Scan for the cell matching the given text and deliver its (X, Y) coordinate at center. 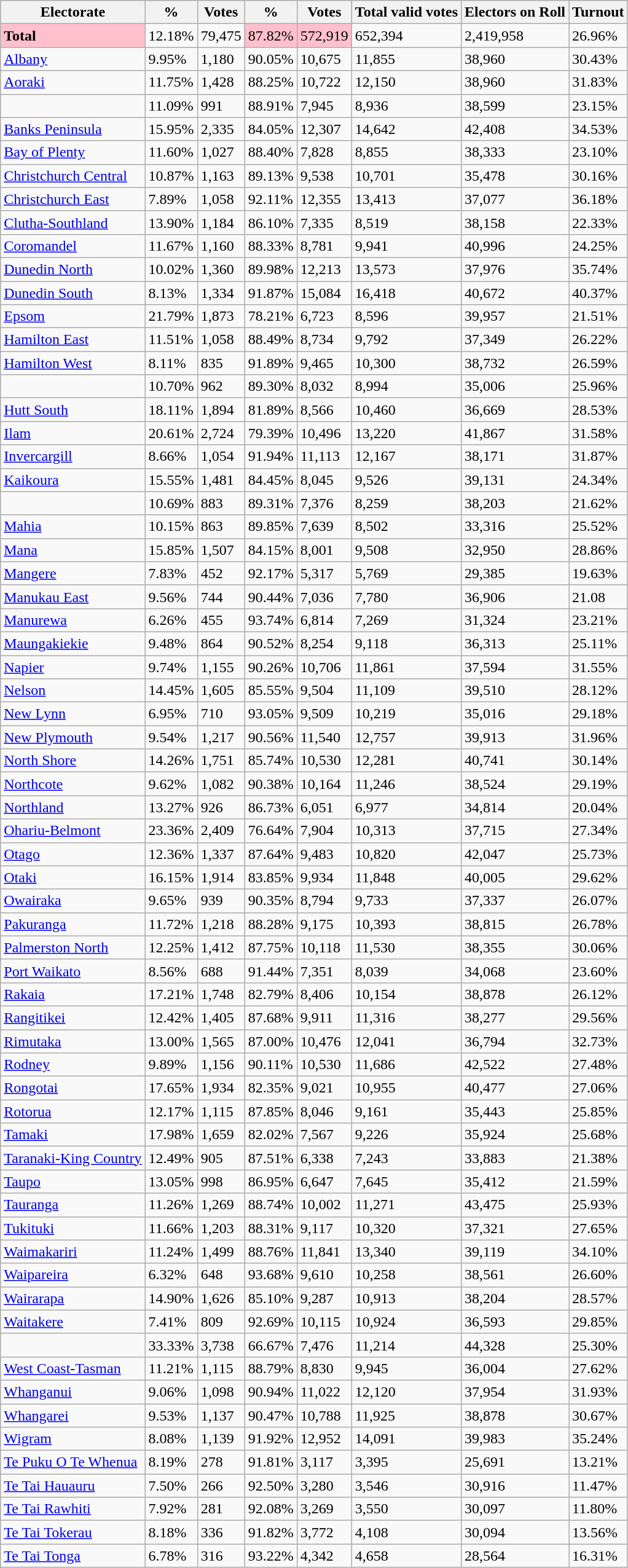
88.33% (270, 246)
90.44% (270, 597)
66.67% (270, 1345)
25.85% (599, 1111)
8.08% (171, 1439)
1,027 (221, 152)
4,342 (324, 1556)
2,335 (221, 129)
36,004 (515, 1368)
11,925 (406, 1415)
455 (221, 620)
11,109 (406, 691)
10,820 (406, 854)
13.56% (599, 1532)
9.74% (171, 667)
688 (221, 971)
11,271 (406, 1205)
78.21% (270, 316)
Te Puku O Te Whenua (73, 1462)
38,599 (515, 106)
10,706 (324, 667)
91.82% (270, 1532)
88.79% (270, 1368)
7,351 (324, 971)
2,724 (221, 433)
38,815 (515, 924)
23.60% (599, 971)
25.93% (599, 1205)
90.52% (270, 643)
Total valid votes (406, 12)
11.66% (171, 1228)
Hamilton West (73, 363)
Aoraki (73, 82)
Taranaki-King Country (73, 1158)
1,334 (221, 293)
11,113 (324, 457)
905 (221, 1158)
29.62% (599, 877)
21.08 (599, 597)
16.31% (599, 1556)
25.68% (599, 1135)
1,155 (221, 667)
10,924 (406, 1322)
11,540 (324, 737)
42,047 (515, 854)
26.60% (599, 1275)
37,715 (515, 831)
43,475 (515, 1205)
40,996 (515, 246)
87.64% (270, 854)
9,526 (406, 480)
29.19% (599, 784)
Ohariu-Belmont (73, 831)
1,507 (221, 550)
883 (221, 503)
79,475 (221, 36)
37,321 (515, 1228)
28.57% (599, 1298)
Wigram (73, 1439)
572,919 (324, 36)
84.05% (270, 129)
11,848 (406, 877)
9,508 (406, 550)
8,994 (406, 386)
10,788 (324, 1415)
835 (221, 363)
32,950 (515, 550)
90.35% (270, 901)
26.59% (599, 363)
86.10% (270, 222)
28.53% (599, 410)
11,855 (406, 59)
10,476 (324, 1041)
39,913 (515, 737)
35,412 (515, 1182)
33.33% (171, 1345)
13,340 (406, 1252)
9,610 (324, 1275)
25.30% (599, 1345)
27.62% (599, 1368)
Rongotai (73, 1088)
38,524 (515, 784)
Albany (73, 59)
37,954 (515, 1392)
13.21% (599, 1462)
8,519 (406, 222)
1,412 (221, 947)
Port Waikato (73, 971)
9,226 (406, 1135)
3,546 (406, 1486)
91.87% (270, 293)
76.64% (270, 831)
93.68% (270, 1275)
11.60% (171, 152)
36,593 (515, 1322)
31,324 (515, 620)
6.95% (171, 714)
12,355 (324, 199)
38,158 (515, 222)
9,021 (324, 1088)
91.44% (270, 971)
25.52% (599, 527)
12,150 (406, 82)
24.25% (599, 246)
5,769 (406, 573)
11,530 (406, 947)
926 (221, 807)
9,733 (406, 901)
37,349 (515, 340)
1,337 (221, 854)
Manurewa (73, 620)
1,054 (221, 457)
29.18% (599, 714)
27.34% (599, 831)
26.07% (599, 901)
Christchurch Central (73, 176)
9.89% (171, 1065)
10,154 (406, 994)
Pakuranga (73, 924)
38,277 (515, 1017)
40.37% (599, 293)
25.11% (599, 643)
19.63% (599, 573)
89.13% (270, 176)
37,077 (515, 199)
12,281 (406, 761)
23.10% (599, 152)
12,041 (406, 1041)
316 (221, 1556)
38,333 (515, 152)
9,175 (324, 924)
Coromandel (73, 246)
7.41% (171, 1322)
93.22% (270, 1556)
30.16% (599, 176)
9,538 (324, 176)
10,258 (406, 1275)
Electors on Roll (515, 12)
9,934 (324, 877)
28,564 (515, 1556)
1,405 (221, 1017)
12,757 (406, 737)
Rakaia (73, 994)
10,320 (406, 1228)
9,911 (324, 1017)
89.98% (270, 269)
9.48% (171, 643)
336 (221, 1532)
10.69% (171, 503)
2,409 (221, 831)
9.06% (171, 1392)
18.11% (171, 410)
10,300 (406, 363)
8.13% (171, 293)
2,419,958 (515, 36)
31.83% (599, 82)
Hamilton East (73, 340)
39,510 (515, 691)
Turnout (599, 12)
21.79% (171, 316)
8,596 (406, 316)
30,094 (515, 1532)
42,522 (515, 1065)
278 (221, 1462)
92.08% (270, 1509)
7.50% (171, 1486)
90.11% (270, 1065)
12,952 (324, 1439)
11.21% (171, 1368)
85.74% (270, 761)
8,046 (324, 1111)
6,051 (324, 807)
13,573 (406, 269)
39,119 (515, 1252)
15,084 (324, 293)
25,691 (515, 1462)
40,741 (515, 761)
1,139 (221, 1439)
11.24% (171, 1252)
Hutt South (73, 410)
14,091 (406, 1439)
7,269 (406, 620)
9,504 (324, 691)
38,203 (515, 503)
Invercargill (73, 457)
10,496 (324, 433)
32.73% (599, 1041)
88.49% (270, 340)
8,045 (324, 480)
New Plymouth (73, 737)
30.67% (599, 1415)
16.15% (171, 877)
Mangere (73, 573)
3,395 (406, 1462)
21.38% (599, 1158)
28.86% (599, 550)
10,393 (406, 924)
87.00% (270, 1041)
38,732 (515, 363)
33,316 (515, 527)
11,841 (324, 1252)
10,219 (406, 714)
Kaikoura (73, 480)
1,137 (221, 1415)
Taupo (73, 1182)
Nelson (73, 691)
10.70% (171, 386)
710 (221, 714)
10,313 (406, 831)
Christchurch East (73, 199)
8.56% (171, 971)
36,906 (515, 597)
Whanganui (73, 1392)
11,214 (406, 1345)
7,335 (324, 222)
25.73% (599, 854)
36,669 (515, 410)
10,164 (324, 784)
14.45% (171, 691)
17.21% (171, 994)
6,977 (406, 807)
3,280 (324, 1486)
35,443 (515, 1111)
88.76% (270, 1252)
92.50% (270, 1486)
84.45% (270, 480)
12,307 (324, 129)
26.12% (599, 994)
91.94% (270, 457)
81.89% (270, 410)
31.93% (599, 1392)
38,204 (515, 1298)
86.73% (270, 807)
34,814 (515, 807)
36,794 (515, 1041)
1,873 (221, 316)
40,672 (515, 293)
Waimakariri (73, 1252)
17.65% (171, 1088)
17.98% (171, 1135)
Rimutaka (73, 1041)
10,115 (324, 1322)
7.89% (171, 199)
13,413 (406, 199)
12,167 (406, 457)
42,408 (515, 129)
3,738 (221, 1345)
8,830 (324, 1368)
20.61% (171, 433)
1,751 (221, 761)
9.54% (171, 737)
10,722 (324, 82)
281 (221, 1509)
88.40% (270, 152)
10.02% (171, 269)
87.85% (270, 1111)
14.26% (171, 761)
7.92% (171, 1509)
35,924 (515, 1135)
8,259 (406, 503)
Otago (73, 854)
27.06% (599, 1088)
34.10% (599, 1252)
90.94% (270, 1392)
8,039 (406, 971)
10,002 (324, 1205)
7.83% (171, 573)
7,036 (324, 597)
33,883 (515, 1158)
13.05% (171, 1182)
Tauranga (73, 1205)
29.85% (599, 1322)
1,163 (221, 176)
7,828 (324, 152)
10,118 (324, 947)
6,814 (324, 620)
1,082 (221, 784)
1,428 (221, 82)
91.92% (270, 1439)
85.10% (270, 1298)
3,550 (406, 1509)
82.35% (270, 1088)
6.32% (171, 1275)
7,567 (324, 1135)
36,313 (515, 643)
37,976 (515, 269)
Palmerston North (73, 947)
6.78% (171, 1556)
30,916 (515, 1486)
39,983 (515, 1439)
23.21% (599, 620)
20.04% (599, 807)
Bay of Plenty (73, 152)
1,156 (221, 1065)
10,701 (406, 176)
452 (221, 573)
12.42% (171, 1017)
38,171 (515, 457)
8,794 (324, 901)
11.80% (599, 1509)
35.24% (599, 1439)
9.53% (171, 1415)
Mahia (73, 527)
7,639 (324, 527)
Rodney (73, 1065)
Dunedin North (73, 269)
5,317 (324, 573)
Napier (73, 667)
8,032 (324, 386)
Waitakere (73, 1322)
9.62% (171, 784)
1,748 (221, 994)
88.25% (270, 82)
87.75% (270, 947)
91.81% (270, 1462)
809 (221, 1322)
863 (221, 527)
Total (73, 36)
998 (221, 1182)
87.68% (270, 1017)
9.65% (171, 901)
13.27% (171, 807)
3,269 (324, 1509)
3,772 (324, 1532)
9.56% (171, 597)
Maungakiekie (73, 643)
10,675 (324, 59)
10,460 (406, 410)
9.95% (171, 59)
11,316 (406, 1017)
30,097 (515, 1509)
962 (221, 386)
24.34% (599, 480)
36.18% (599, 199)
35.74% (599, 269)
90.56% (270, 737)
11,246 (406, 784)
Epsom (73, 316)
26.96% (599, 36)
88.74% (270, 1205)
4,658 (406, 1556)
15.85% (171, 550)
28.12% (599, 691)
41,867 (515, 433)
35,478 (515, 176)
11,022 (324, 1392)
9,117 (324, 1228)
10.15% (171, 527)
4,108 (406, 1532)
Tukituki (73, 1228)
90.38% (270, 784)
1,098 (221, 1392)
16,418 (406, 293)
1,360 (221, 269)
Clutha-Southland (73, 222)
Whangarei (73, 1415)
34.53% (599, 129)
93.05% (270, 714)
8.18% (171, 1532)
11.67% (171, 246)
14.90% (171, 1298)
23.15% (599, 106)
6,647 (324, 1182)
1,160 (221, 246)
88.28% (270, 924)
8,566 (324, 410)
30.43% (599, 59)
82.79% (270, 994)
40,005 (515, 877)
7,243 (406, 1158)
27.48% (599, 1065)
6,723 (324, 316)
25.96% (599, 386)
Te Tai Tonga (73, 1556)
31.96% (599, 737)
9,465 (324, 363)
31.58% (599, 433)
648 (221, 1275)
1,184 (221, 222)
864 (221, 643)
88.91% (270, 106)
1,934 (221, 1088)
1,565 (221, 1041)
Waipareira (73, 1275)
85.55% (270, 691)
7,780 (406, 597)
15.55% (171, 480)
Northland (73, 807)
Banks Peninsula (73, 129)
79.39% (270, 433)
12,120 (406, 1392)
9,118 (406, 643)
North Shore (73, 761)
Electorate (73, 12)
9,287 (324, 1298)
744 (221, 597)
7,945 (324, 106)
30.14% (599, 761)
Rangitikei (73, 1017)
13,220 (406, 433)
83.85% (270, 877)
Rotorua (73, 1111)
8,781 (324, 246)
23.36% (171, 831)
9,945 (406, 1368)
8,254 (324, 643)
29,385 (515, 573)
31.55% (599, 667)
21.51% (599, 316)
1,499 (221, 1252)
8.19% (171, 1462)
38,561 (515, 1275)
44,328 (515, 1345)
8,936 (406, 106)
12,213 (324, 269)
1,180 (221, 59)
9,941 (406, 246)
Owairaka (73, 901)
21.62% (599, 503)
1,605 (221, 691)
89.31% (270, 503)
40,477 (515, 1088)
39,131 (515, 480)
Otaki (73, 877)
1,481 (221, 480)
26.78% (599, 924)
11.47% (599, 1486)
West Coast-Tasman (73, 1368)
39,957 (515, 316)
3,117 (324, 1462)
Dunedin South (73, 293)
92.17% (270, 573)
8,734 (324, 340)
Wairarapa (73, 1298)
8.11% (171, 363)
90.47% (270, 1415)
31.87% (599, 457)
Mana (73, 550)
12.36% (171, 854)
939 (221, 901)
1,218 (221, 924)
Northcote (73, 784)
12.49% (171, 1158)
Te Tai Hauauru (73, 1486)
35,006 (515, 386)
13.90% (171, 222)
90.05% (270, 59)
8,855 (406, 152)
30.06% (599, 947)
Manukau East (73, 597)
10,913 (406, 1298)
1,626 (221, 1298)
Tamaki (73, 1135)
12.18% (171, 36)
26.22% (599, 340)
37,594 (515, 667)
11.51% (171, 340)
6,338 (324, 1158)
11,861 (406, 667)
11,686 (406, 1065)
22.33% (599, 222)
652,394 (406, 36)
89.30% (270, 386)
7,376 (324, 503)
38,355 (515, 947)
991 (221, 106)
9,483 (324, 854)
13.00% (171, 1041)
1,659 (221, 1135)
11.26% (171, 1205)
11.75% (171, 82)
87.82% (270, 36)
87.51% (270, 1158)
84.15% (270, 550)
88.31% (270, 1228)
6.26% (171, 620)
1,217 (221, 737)
35,016 (515, 714)
12.25% (171, 947)
90.26% (270, 667)
91.89% (270, 363)
10,955 (406, 1088)
11.09% (171, 106)
8,502 (406, 527)
27.65% (599, 1228)
12.17% (171, 1111)
1,269 (221, 1205)
266 (221, 1486)
10.87% (171, 176)
7,476 (324, 1345)
Te Tai Rawhiti (73, 1509)
1,894 (221, 410)
86.95% (270, 1182)
34,068 (515, 971)
14,642 (406, 129)
Ilam (73, 433)
93.74% (270, 620)
89.85% (270, 527)
21.59% (599, 1182)
9,509 (324, 714)
7,904 (324, 831)
92.11% (270, 199)
1,203 (221, 1228)
29.56% (599, 1017)
92.69% (270, 1322)
8,406 (324, 994)
15.95% (171, 129)
37,337 (515, 901)
1,914 (221, 877)
7,645 (406, 1182)
9,792 (406, 340)
New Lynn (73, 714)
Te Tai Tokerau (73, 1532)
8,001 (324, 550)
9,161 (406, 1111)
82.02% (270, 1135)
11.72% (171, 924)
8.66% (171, 457)
